Capture the cell that displays the provided text and extract its (x, y) central coordinate. 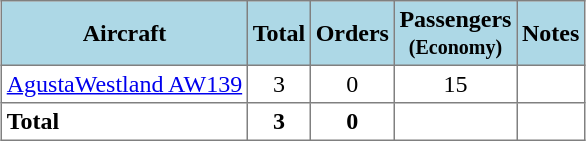
Notes (551, 33)
Orders (352, 33)
AgustaWestland AW139 (124, 84)
Passengers(Economy) (455, 33)
Aircraft (124, 33)
15 (455, 84)
